Search for the cell housing the specified text and yield its (x, y) center coordinate. 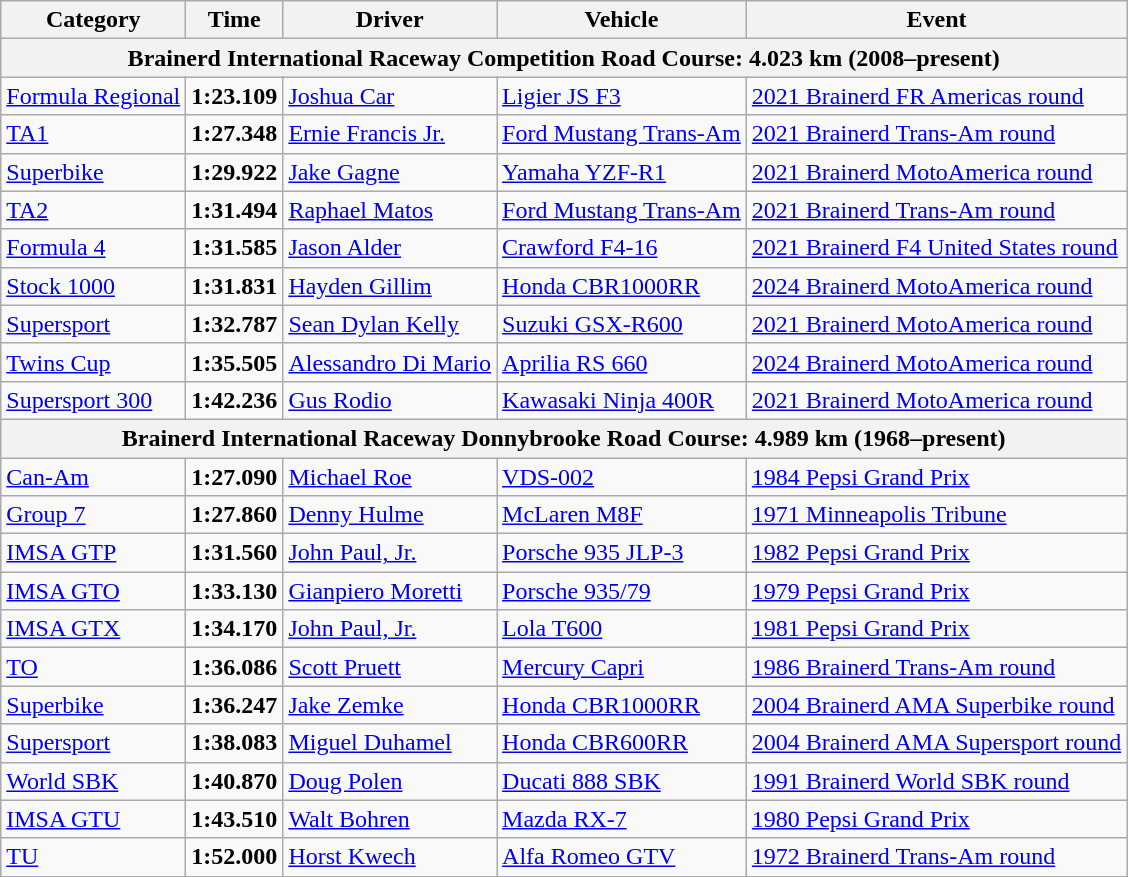
1986 Brainerd Trans-Am round (936, 667)
1980 Pepsi Grand Prix (936, 819)
Can-Am (94, 477)
Suzuki GSX-R600 (622, 324)
Alessandro Di Mario (390, 362)
Kawasaki Ninja 400R (622, 400)
1:33.130 (234, 591)
1984 Pepsi Grand Prix (936, 477)
1:52.000 (234, 857)
Event (936, 20)
Walt Bohren (390, 819)
1:23.109 (234, 96)
Alfa Romeo GTV (622, 857)
Aprilia RS 660 (622, 362)
Porsche 935 JLP-3 (622, 553)
1:31.585 (234, 248)
World SBK (94, 781)
Denny Hulme (390, 515)
Ligier JS F3 (622, 96)
1972 Brainerd Trans-Am round (936, 857)
Hayden Gillim (390, 286)
1:36.247 (234, 705)
Ducati 888 SBK (622, 781)
Time (234, 20)
1:31.560 (234, 553)
2021 Brainerd FR Americas round (936, 96)
1991 Brainerd World SBK round (936, 781)
1:31.831 (234, 286)
TO (94, 667)
Gianpiero Moretti (390, 591)
Group 7 (94, 515)
2004 Brainerd AMA Supersport round (936, 743)
Porsche 935/79 (622, 591)
1:34.170 (234, 629)
Category (94, 20)
TU (94, 857)
Yamaha YZF-R1 (622, 172)
1981 Pepsi Grand Prix (936, 629)
Horst Kwech (390, 857)
Mercury Capri (622, 667)
1982 Pepsi Grand Prix (936, 553)
IMSA GTU (94, 819)
1979 Pepsi Grand Prix (936, 591)
Ernie Francis Jr. (390, 134)
1:38.083 (234, 743)
1:31.494 (234, 210)
1:32.787 (234, 324)
1:27.348 (234, 134)
Mazda RX-7 (622, 819)
Jake Gagne (390, 172)
Lola T600 (622, 629)
Raphael Matos (390, 210)
IMSA GTO (94, 591)
Jake Zemke (390, 705)
Formula 4 (94, 248)
1:42.236 (234, 400)
Scott Pruett (390, 667)
TA2 (94, 210)
Vehicle (622, 20)
McLaren M8F (622, 515)
Michael Roe (390, 477)
Joshua Car (390, 96)
Formula Regional (94, 96)
IMSA GTP (94, 553)
1:29.922 (234, 172)
Doug Polen (390, 781)
Crawford F4-16 (622, 248)
1:36.086 (234, 667)
1:27.090 (234, 477)
2021 Brainerd F4 United States round (936, 248)
Brainerd International Raceway Competition Road Course: 4.023 km (2008–present) (564, 58)
Honda CBR600RR (622, 743)
Stock 1000 (94, 286)
Jason Alder (390, 248)
VDS-002 (622, 477)
Miguel Duhamel (390, 743)
Brainerd International Raceway Donnybrooke Road Course: 4.989 km (1968–present) (564, 438)
Driver (390, 20)
1:27.860 (234, 515)
Sean Dylan Kelly (390, 324)
2004 Brainerd AMA Superbike round (936, 705)
1:40.870 (234, 781)
IMSA GTX (94, 629)
1:35.505 (234, 362)
1:43.510 (234, 819)
Supersport 300 (94, 400)
TA1 (94, 134)
1971 Minneapolis Tribune (936, 515)
Gus Rodio (390, 400)
Twins Cup (94, 362)
